For the text-containing cell, return its midpoint in [x, y] coordinate format. 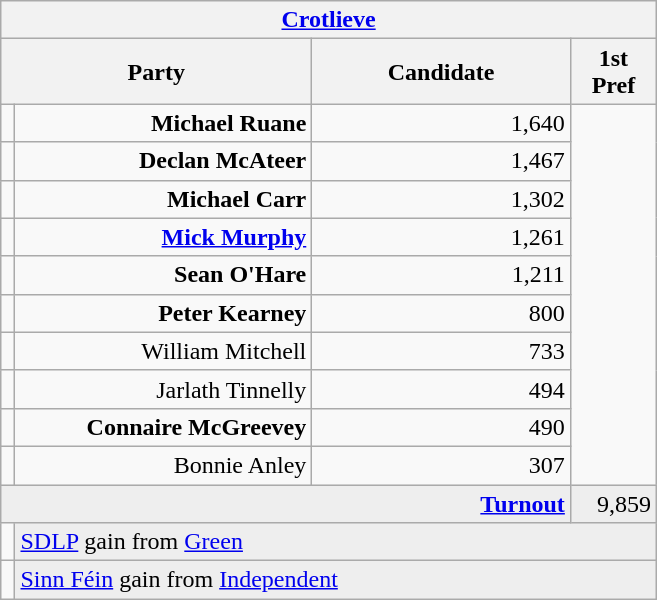
Candidate [442, 72]
Sinn Féin gain from Independent [336, 580]
1,211 [442, 275]
Declan McAteer [164, 161]
1,302 [442, 199]
Peter Kearney [164, 313]
800 [442, 313]
Mick Murphy [164, 237]
Turnout [286, 503]
SDLP gain from Green [336, 542]
Michael Ruane [164, 123]
1,261 [442, 237]
1st Pref [613, 72]
307 [442, 465]
494 [442, 389]
1,467 [442, 161]
Party [156, 72]
Crotlieve [329, 20]
William Mitchell [164, 351]
Connaire McGreevey [164, 427]
Jarlath Tinnelly [164, 389]
490 [442, 427]
Michael Carr [164, 199]
733 [442, 351]
Bonnie Anley [164, 465]
9,859 [613, 503]
Sean O'Hare [164, 275]
1,640 [442, 123]
